For the text-containing cell, return its midpoint in (x, y) coordinate format. 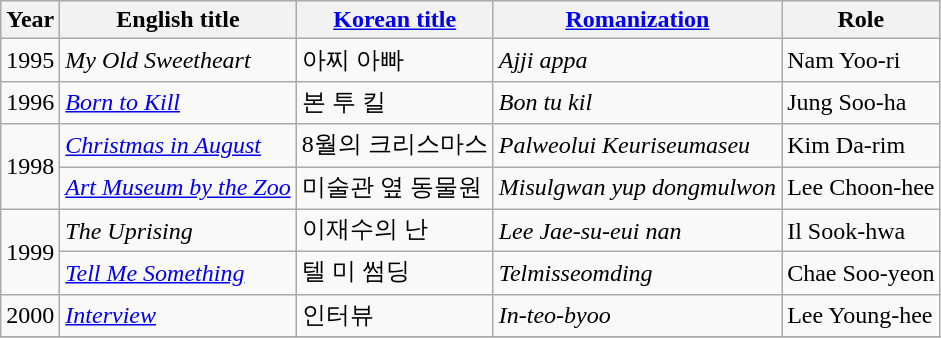
Nam Yoo-ri (861, 60)
1995 (30, 60)
Bon tu kil (637, 102)
Year (30, 20)
Romanization (637, 20)
인터뷰 (394, 316)
In-teo-byoo (637, 316)
이재수의 난 (394, 230)
텔 미 썸딩 (394, 274)
Telmisseomding (637, 274)
본 투 킬 (394, 102)
미술관 옆 동물원 (394, 188)
Role (861, 20)
Jung Soo-ha (861, 102)
Palweolui Keuriseumaseu (637, 146)
Art Museum by the Zoo (178, 188)
Tell Me Something (178, 274)
Born to Kill (178, 102)
Ajji appa (637, 60)
English title (178, 20)
Il Sook-hwa (861, 230)
1999 (30, 252)
Chae Soo-yeon (861, 274)
8월의 크리스마스 (394, 146)
아찌 아빠 (394, 60)
Lee Young-hee (861, 316)
Interview (178, 316)
Lee Jae-su-eui nan (637, 230)
Kim Da-rim (861, 146)
Lee Choon-hee (861, 188)
My Old Sweetheart (178, 60)
The Uprising (178, 230)
Christmas in August (178, 146)
1996 (30, 102)
2000 (30, 316)
Korean title (394, 20)
Misulgwan yup dongmulwon (637, 188)
1998 (30, 166)
